Extract the [X, Y] coordinate from the center of the cell holding the provided text.  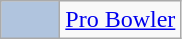
Pro Bowler [120, 20]
